Provide the (x, y) coordinate of the cell's center where the given text is located.  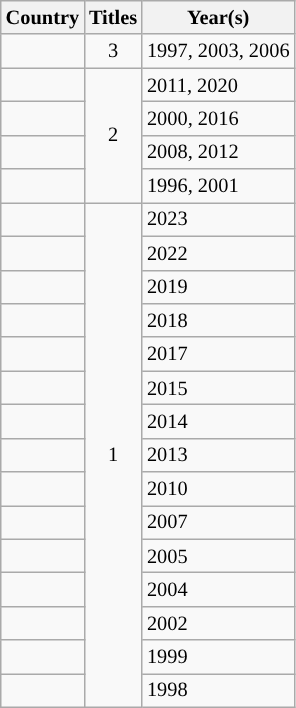
Year(s) (218, 17)
2014 (218, 421)
Titles (113, 17)
1996, 2001 (218, 186)
2000, 2016 (218, 118)
2 (113, 136)
2015 (218, 388)
1999 (218, 657)
2004 (218, 589)
3 (113, 51)
1998 (218, 690)
2011, 2020 (218, 85)
Country (42, 17)
2008, 2012 (218, 152)
2007 (218, 522)
2017 (218, 354)
1997, 2003, 2006 (218, 51)
2013 (218, 455)
2023 (218, 219)
2002 (218, 623)
2019 (218, 287)
2022 (218, 253)
2010 (218, 489)
2005 (218, 556)
2018 (218, 320)
1 (113, 454)
